Capture the cell that displays the provided text and extract its (x, y) central coordinate. 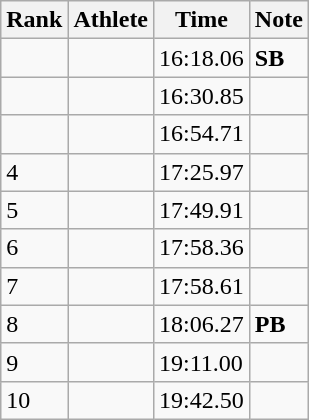
16:30.85 (202, 96)
5 (34, 210)
16:18.06 (202, 58)
Note (278, 20)
10 (34, 400)
7 (34, 286)
19:11.00 (202, 362)
18:06.27 (202, 324)
Rank (34, 20)
19:42.50 (202, 400)
PB (278, 324)
Time (202, 20)
17:49.91 (202, 210)
9 (34, 362)
6 (34, 248)
SB (278, 58)
8 (34, 324)
17:58.36 (202, 248)
4 (34, 172)
17:25.97 (202, 172)
Athlete (111, 20)
17:58.61 (202, 286)
16:54.71 (202, 134)
